Provide the [X, Y] coordinate of the cell's center where the given text is located.  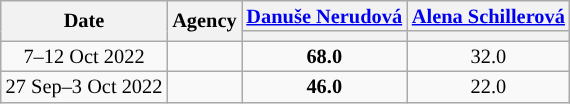
32.0 [488, 56]
Danuše Nerudová [324, 16]
22.0 [488, 86]
68.0 [324, 56]
Date [84, 20]
27 Sep–3 Oct 2022 [84, 86]
Agency [204, 20]
46.0 [324, 86]
Alena Schillerová [488, 16]
7–12 Oct 2022 [84, 56]
